Return the (X, Y) coordinate for the center point of the cell that contains the specified text.  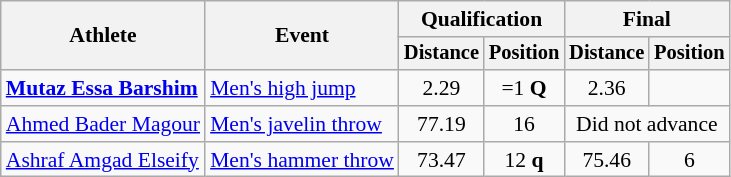
Men's javelin throw (302, 124)
Men's high jump (302, 88)
Qualification (482, 19)
2.29 (442, 88)
Athlete (103, 36)
77.19 (442, 124)
Did not advance (646, 124)
16 (524, 124)
2.36 (606, 88)
Event (302, 36)
Ahmed Bader Magour (103, 124)
Final (646, 19)
=1 Q (524, 88)
Mutaz Essa Barshim (103, 88)
